Return the [x, y] coordinate for the center point of the cell that contains the specified text.  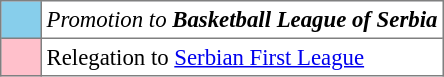
Promotion to Basketball League of Serbia [242, 20]
Relegation to Serbian First League [242, 57]
